Find where the given text appears and provide that cell's center as (X, Y) coordinate. 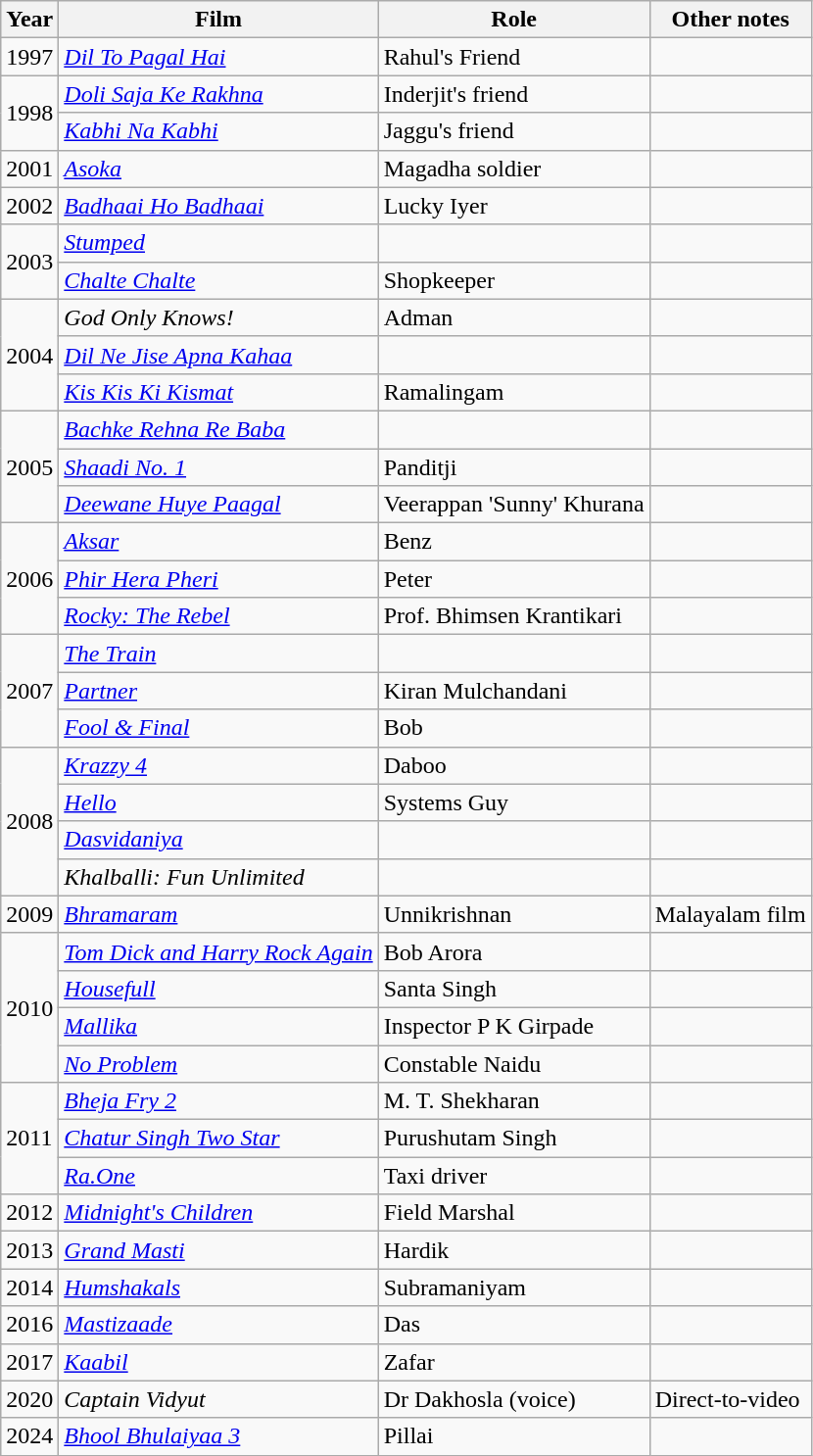
Ra.One (218, 1176)
Inderjit's friend (513, 94)
Stumped (218, 243)
1997 (29, 57)
Daboo (513, 765)
Doli Saja Ke Rakhna (218, 94)
Rahul's Friend (513, 57)
Taxi driver (513, 1176)
M. T. Shekharan (513, 1101)
Direct-to-video (731, 1399)
2013 (29, 1250)
Prof. Bhimsen Krantikari (513, 616)
Chatur Singh Two Star (218, 1139)
Benz (513, 542)
Year (29, 20)
Ramalingam (513, 392)
2011 (29, 1139)
Subramaniyam (513, 1287)
Dasvidaniya (218, 840)
No Problem (218, 1063)
Dr Dakhosla (voice) (513, 1399)
Badhaai Ho Badhaai (218, 206)
Lucky Iyer (513, 206)
2006 (29, 579)
Malayalam film (731, 914)
Shaadi No. 1 (218, 467)
2017 (29, 1362)
2020 (29, 1399)
Das (513, 1325)
2016 (29, 1325)
Role (513, 20)
2014 (29, 1287)
Adman (513, 317)
Kiran Mulchandani (513, 691)
Rocky: The Rebel (218, 616)
Zafar (513, 1362)
Kis Kis Ki Kismat (218, 392)
Santa Singh (513, 989)
Kabhi Na Kabhi (218, 131)
Midnight's Children (218, 1213)
Film (218, 20)
Veerappan 'Sunny' Khurana (513, 505)
Constable Naidu (513, 1063)
2005 (29, 466)
Bheja Fry 2 (218, 1101)
Captain Vidyut (218, 1399)
Deewane Huye Paagal (218, 505)
Bachke Rehna Re Baba (218, 429)
Magadha soldier (513, 169)
2008 (29, 821)
Aksar (218, 542)
2002 (29, 206)
Dil Ne Jise Apna Kahaa (218, 355)
Unnikrishnan (513, 914)
Dil To Pagal Hai (218, 57)
Khalballi: Fun Unlimited (218, 877)
2009 (29, 914)
Partner (218, 691)
Pillai (513, 1436)
Mastizaade (218, 1325)
Purushutam Singh (513, 1139)
Bhool Bhulaiyaa 3 (218, 1436)
2003 (29, 262)
2024 (29, 1436)
Grand Masti (218, 1250)
Hello (218, 802)
2001 (29, 169)
Systems Guy (513, 802)
Housefull (218, 989)
The Train (218, 654)
Tom Dick and Harry Rock Again (218, 951)
Field Marshal (513, 1213)
Jaggu's friend (513, 131)
2007 (29, 691)
Shopkeeper (513, 280)
God Only Knows! (218, 317)
Other notes (731, 20)
Fool & Final (218, 728)
Asoka (218, 169)
2004 (29, 355)
Panditji (513, 467)
Inspector P K Girpade (513, 1026)
Hardik (513, 1250)
Bob (513, 728)
Kaabil (218, 1362)
Peter (513, 579)
Phir Hera Pheri (218, 579)
2010 (29, 1007)
Bob Arora (513, 951)
Chalte Chalte (218, 280)
Krazzy 4 (218, 765)
Bhramaram (218, 914)
2012 (29, 1213)
Humshakals (218, 1287)
Mallika (218, 1026)
1998 (29, 113)
